Identify which cell holds the provided text, then report its [x, y] central coordinate. 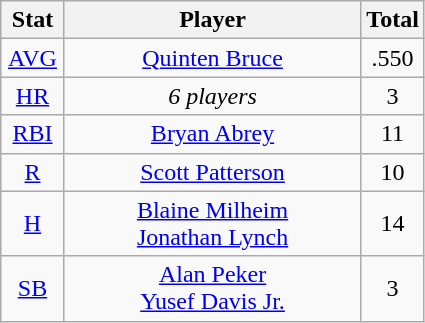
SB [33, 288]
H [33, 224]
Quinten Bruce [212, 58]
Scott Patterson [212, 172]
14 [393, 224]
RBI [33, 134]
Total [393, 20]
HR [33, 96]
Blaine Milheim Jonathan Lynch [212, 224]
AVG [33, 58]
R [33, 172]
.550 [393, 58]
10 [393, 172]
Bryan Abrey [212, 134]
6 players [212, 96]
11 [393, 134]
Alan Peker Yusef Davis Jr. [212, 288]
Stat [33, 20]
Player [212, 20]
